Provide the [x, y] coordinate of the cell's center where the given text is located.  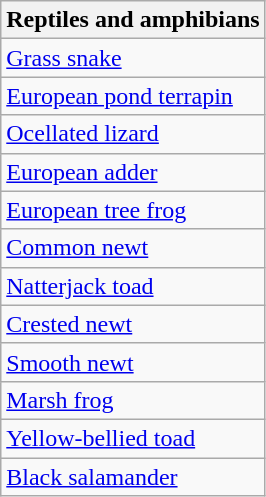
Marsh frog [133, 400]
Crested newt [133, 324]
Natterjack toad [133, 286]
Smooth newt [133, 362]
Common newt [133, 248]
European adder [133, 172]
Yellow-bellied toad [133, 438]
European pond terrapin [133, 96]
Ocellated lizard [133, 134]
European tree frog [133, 210]
Reptiles and amphibians [133, 20]
Grass snake [133, 58]
Black salamander [133, 477]
